Locate the cell with the specified text and output its (x, y) center coordinate. 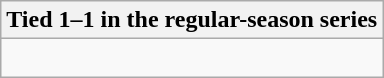
Tied 1–1 in the regular-season series (192, 20)
